Capture the cell that displays the provided text and extract its (X, Y) central coordinate. 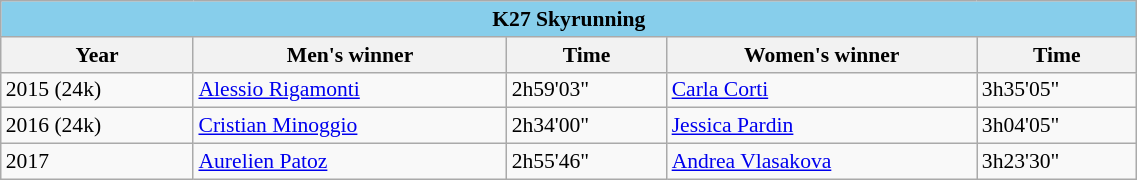
3h23'30" (1057, 162)
Jessica Pardin (822, 126)
Men's winner (350, 55)
K27 Skyrunning (569, 19)
Andrea Vlasakova (822, 162)
2016 (24k) (98, 126)
Carla Corti (822, 90)
3h35'05" (1057, 90)
2h55'46" (587, 162)
2h34'00" (587, 126)
Year (98, 55)
2015 (24k) (98, 90)
Women's winner (822, 55)
Cristian Minoggio (350, 126)
2h59'03" (587, 90)
3h04'05" (1057, 126)
Aurelien Patoz (350, 162)
2017 (98, 162)
Alessio Rigamonti (350, 90)
